Pinpoint the cell where the given text exists, returning its (x, y) midpoint coordinate. 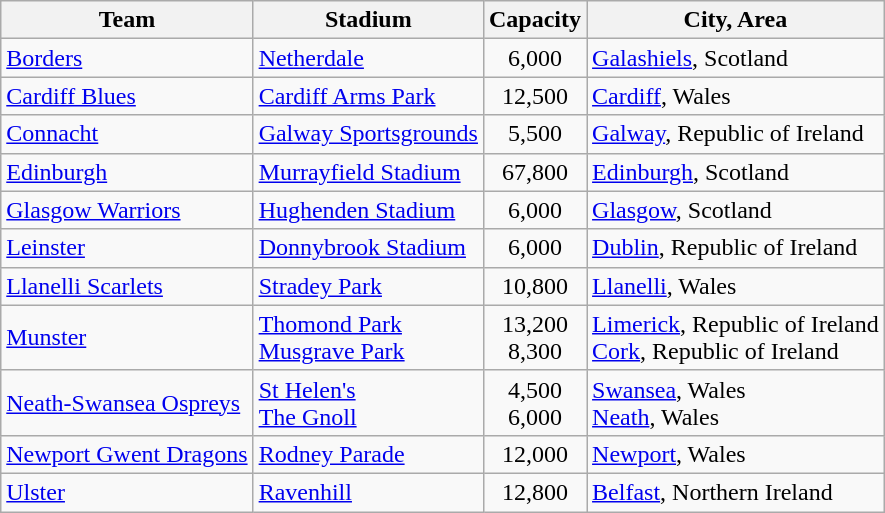
Neath-Swansea Ospreys (127, 402)
Galway, Republic of Ireland (736, 134)
12,500 (534, 96)
Donnybrook Stadium (368, 248)
Connacht (127, 134)
Borders (127, 58)
Munster (127, 338)
Stradey Park (368, 286)
13,2008,300 (534, 338)
Cardiff, Wales (736, 96)
Murrayfield Stadium (368, 172)
Netherdale (368, 58)
Glasgow, Scotland (736, 210)
City, Area (736, 20)
4,5006,000 (534, 402)
67,800 (534, 172)
St Helen'sThe Gnoll (368, 402)
Ravenhill (368, 492)
Glasgow Warriors (127, 210)
Thomond ParkMusgrave Park (368, 338)
5,500 (534, 134)
Llanelli, Wales (736, 286)
Team (127, 20)
Llanelli Scarlets (127, 286)
Leinster (127, 248)
Newport Gwent Dragons (127, 454)
Dublin, Republic of Ireland (736, 248)
Capacity (534, 20)
Swansea, WalesNeath, Wales (736, 402)
Ulster (127, 492)
Hughenden Stadium (368, 210)
Newport, Wales (736, 454)
Stadium (368, 20)
Belfast, Northern Ireland (736, 492)
Rodney Parade (368, 454)
10,800 (534, 286)
12,000 (534, 454)
Edinburgh, Scotland (736, 172)
Galashiels, Scotland (736, 58)
Edinburgh (127, 172)
Cardiff Blues (127, 96)
Galway Sportsgrounds (368, 134)
Cardiff Arms Park (368, 96)
Limerick, Republic of IrelandCork, Republic of Ireland (736, 338)
12,800 (534, 492)
